Output the [x, y] coordinate of the center of the cell containing the given text.  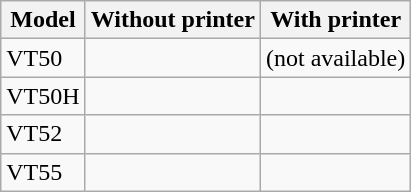
(not available) [335, 58]
VT50 [43, 58]
Model [43, 20]
VT52 [43, 134]
VT50H [43, 96]
VT55 [43, 172]
Without printer [172, 20]
With printer [335, 20]
